Extract the [x, y] coordinate from the center of the cell holding the provided text.  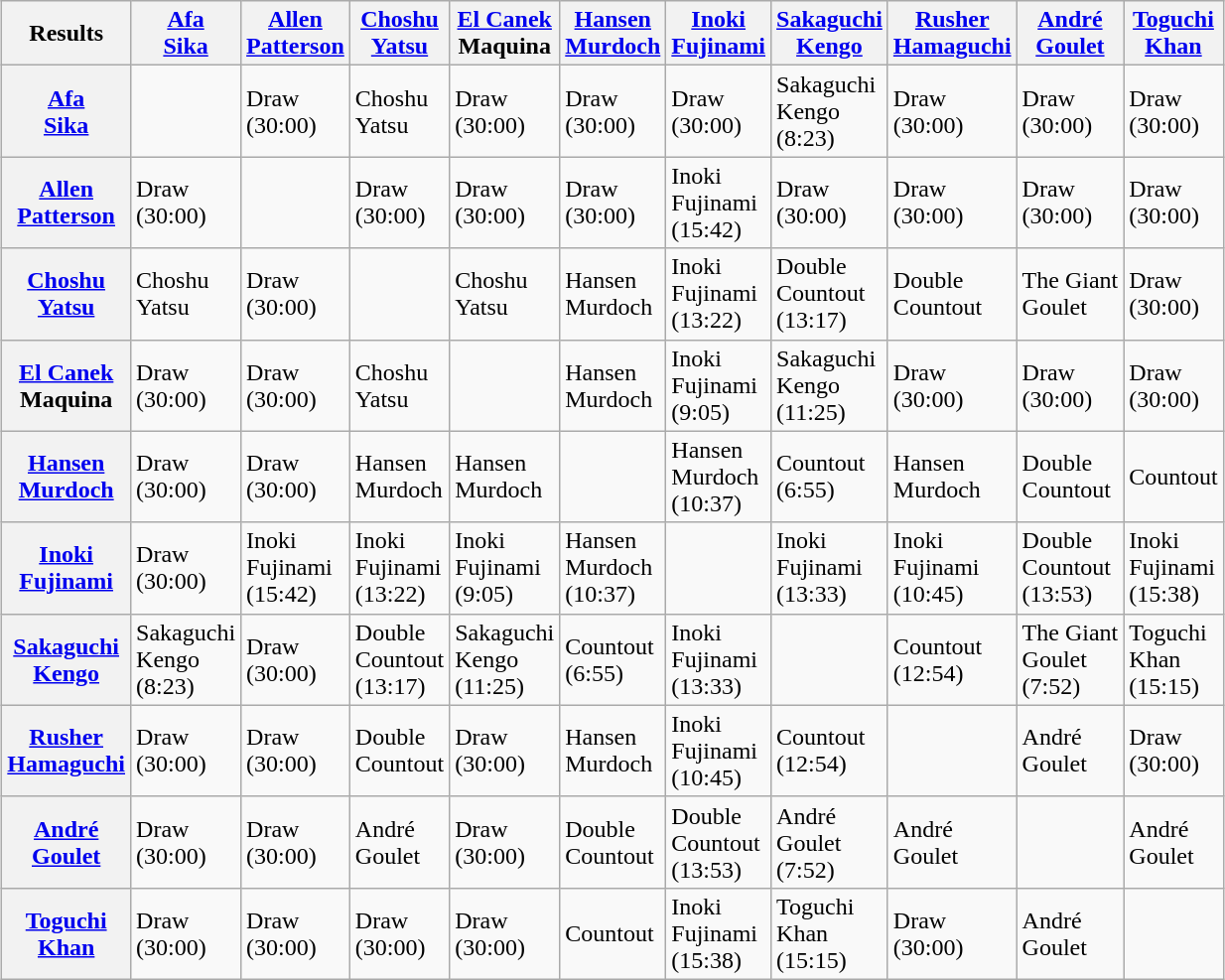
The GiantGoulet(7:52) [1070, 659]
Results [67, 34]
AndréGoulet(7:52) [830, 842]
The GiantGoulet [1070, 294]
